Find where the given text appears and provide that cell's center as [X, Y] coordinate. 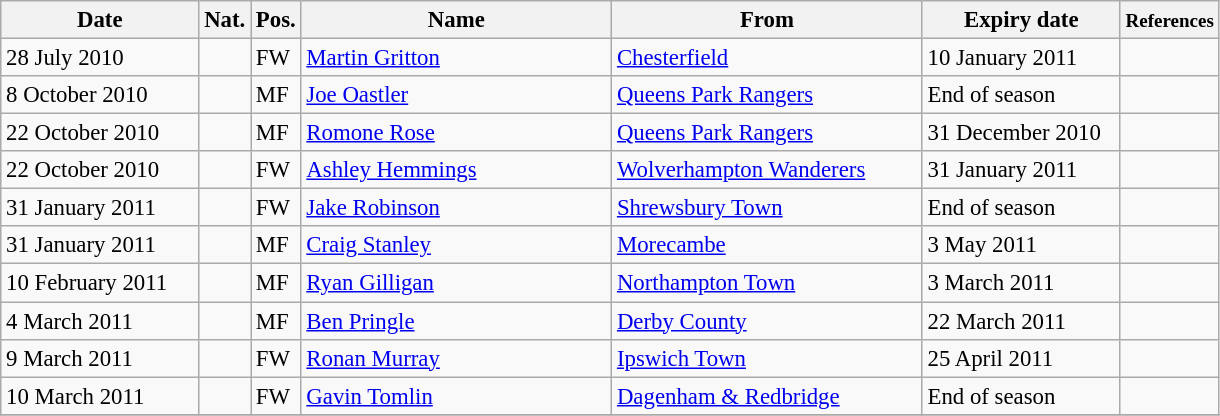
References [1170, 20]
Dagenham & Redbridge [768, 396]
Ryan Gilligan [456, 283]
Shrewsbury Town [768, 208]
Northampton Town [768, 283]
Jake Robinson [456, 208]
Nat. [225, 20]
Craig Stanley [456, 245]
Morecambe [768, 245]
Wolverhampton Wanderers [768, 170]
3 March 2011 [1021, 283]
Expiry date [1021, 20]
Chesterfield [768, 58]
From [768, 20]
28 July 2010 [100, 58]
8 October 2010 [100, 95]
22 March 2011 [1021, 321]
Pos. [276, 20]
Ronan Murray [456, 358]
Martin Gritton [456, 58]
Joe Oastler [456, 95]
31 December 2010 [1021, 133]
10 March 2011 [100, 396]
Derby County [768, 321]
3 May 2011 [1021, 245]
Ipswich Town [768, 358]
Name [456, 20]
Romone Rose [456, 133]
Ben Pringle [456, 321]
10 February 2011 [100, 283]
9 March 2011 [100, 358]
Gavin Tomlin [456, 396]
25 April 2011 [1021, 358]
10 January 2011 [1021, 58]
4 March 2011 [100, 321]
Ashley Hemmings [456, 170]
Date [100, 20]
